Pinpoint the cell where the given text exists, returning its (X, Y) midpoint coordinate. 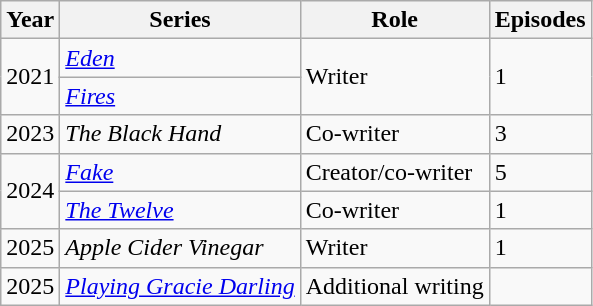
Year (30, 20)
Playing Gracie Darling (180, 286)
The Black Hand (180, 134)
Creator/co-writer (394, 172)
5 (540, 172)
Episodes (540, 20)
Fake (180, 172)
The Twelve (180, 210)
Eden (180, 58)
Role (394, 20)
2023 (30, 134)
2024 (30, 191)
2021 (30, 77)
Series (180, 20)
Fires (180, 96)
Additional writing (394, 286)
3 (540, 134)
Apple Cider Vinegar (180, 248)
